For the text-containing cell, return its midpoint in [x, y] coordinate format. 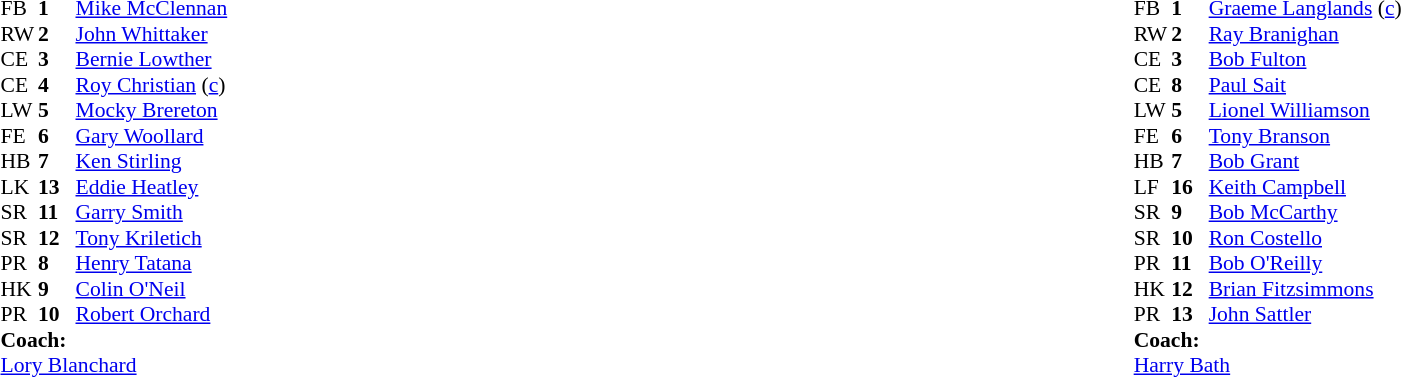
LF [1153, 187]
Garry Smith [152, 213]
Eddie Heatley [152, 187]
LK [19, 187]
John Whittaker [152, 34]
Mocky Brereton [152, 111]
Tony Kriletich [152, 238]
Colin O'Neil [152, 289]
Ken Stirling [152, 161]
Roy Christian (c) [152, 85]
Bernie Lowther [152, 59]
16 [1190, 187]
4 [57, 85]
Henry Tatana [152, 263]
Gary Woollard [152, 136]
Robert Orchard [152, 315]
Coach: [114, 340]
